Determine the (X, Y) coordinate at the center of the cell enclosing the given text.  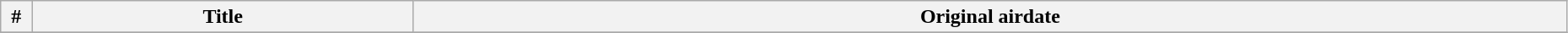
Original airdate (990, 17)
# (17, 17)
Title (223, 17)
